For the text-containing cell, return its midpoint in (X, Y) coordinate format. 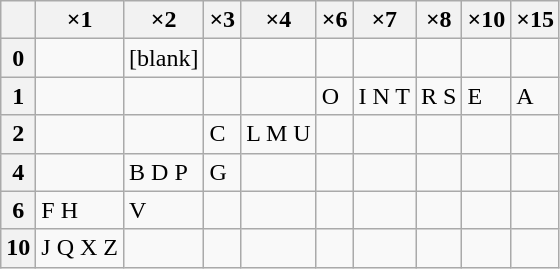
0 (18, 58)
B D P (164, 172)
10 (18, 248)
4 (18, 172)
×8 (439, 20)
×4 (279, 20)
×7 (384, 20)
×15 (536, 20)
×1 (80, 20)
V (164, 210)
J Q X Z (80, 248)
A (536, 96)
×10 (486, 20)
×2 (164, 20)
C (222, 134)
R S (439, 96)
E (486, 96)
[blank] (164, 58)
G (222, 172)
I N T (384, 96)
F H (80, 210)
L M U (279, 134)
2 (18, 134)
×6 (334, 20)
O (334, 96)
6 (18, 210)
1 (18, 96)
×3 (222, 20)
